Identify which cell holds the provided text, then report its (X, Y) central coordinate. 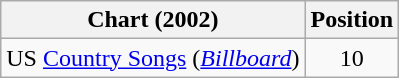
US Country Songs (Billboard) (153, 58)
10 (352, 58)
Position (352, 20)
Chart (2002) (153, 20)
